Pinpoint the cell where the given text exists, returning its [X, Y] midpoint coordinate. 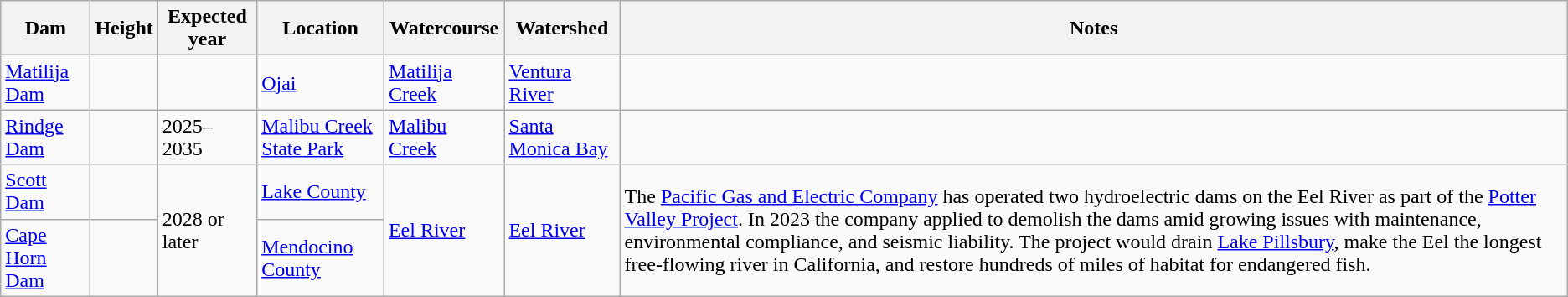
Cape Horn Dam [45, 258]
Matilija Dam [45, 82]
Dam [45, 29]
Watercourse [444, 29]
Mendocino County [321, 258]
2028 or later [207, 230]
Malibu Creek State Park [321, 138]
Watershed [562, 29]
Lake County [321, 191]
Ojai [321, 82]
Matilija Creek [444, 82]
Expected year [207, 29]
2025–2035 [207, 138]
Ventura River [562, 82]
Santa Monica Bay [562, 138]
Notes [1094, 29]
Location [321, 29]
Scott Dam [45, 191]
Rindge Dam [45, 138]
Malibu Creek [444, 138]
Height [124, 29]
